Pinpoint the cell where the given text exists, returning its [x, y] midpoint coordinate. 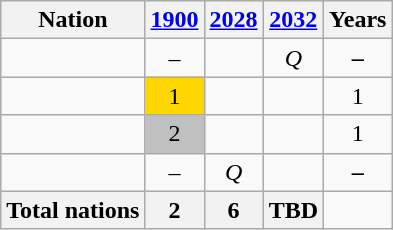
2028 [234, 20]
6 [234, 210]
1900 [174, 20]
Total nations [73, 210]
TBD [293, 210]
Nation [73, 20]
Years [358, 20]
2032 [293, 20]
